Return the [x, y] coordinate for the center point of the cell that contains the specified text.  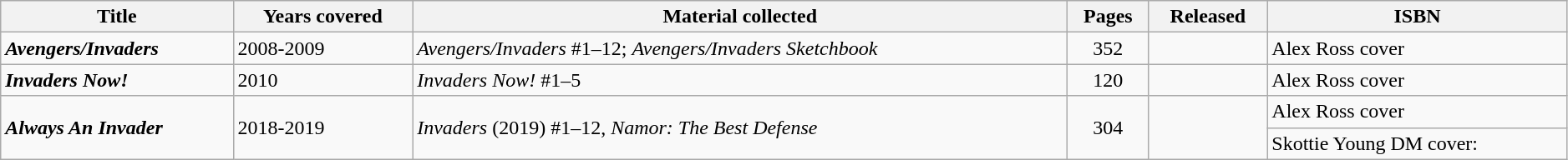
Invaders Now! #1–5 [740, 80]
Always An Invader [117, 127]
Avengers/Invaders [117, 48]
2010 [322, 80]
Title [117, 17]
Invaders (2019) #1–12, Namor: The Best Defense [740, 127]
Released [1208, 17]
Years covered [322, 17]
Pages [1108, 17]
120 [1108, 80]
Invaders Now! [117, 80]
2018-2019 [322, 127]
Avengers/Invaders #1–12; Avengers/Invaders Sketchbook [740, 48]
304 [1108, 127]
ISBN [1417, 17]
Skottie Young DM cover: [1417, 143]
352 [1108, 48]
Material collected [740, 17]
2008-2009 [322, 48]
